Search for the cell housing the specified text and yield its [X, Y] center coordinate. 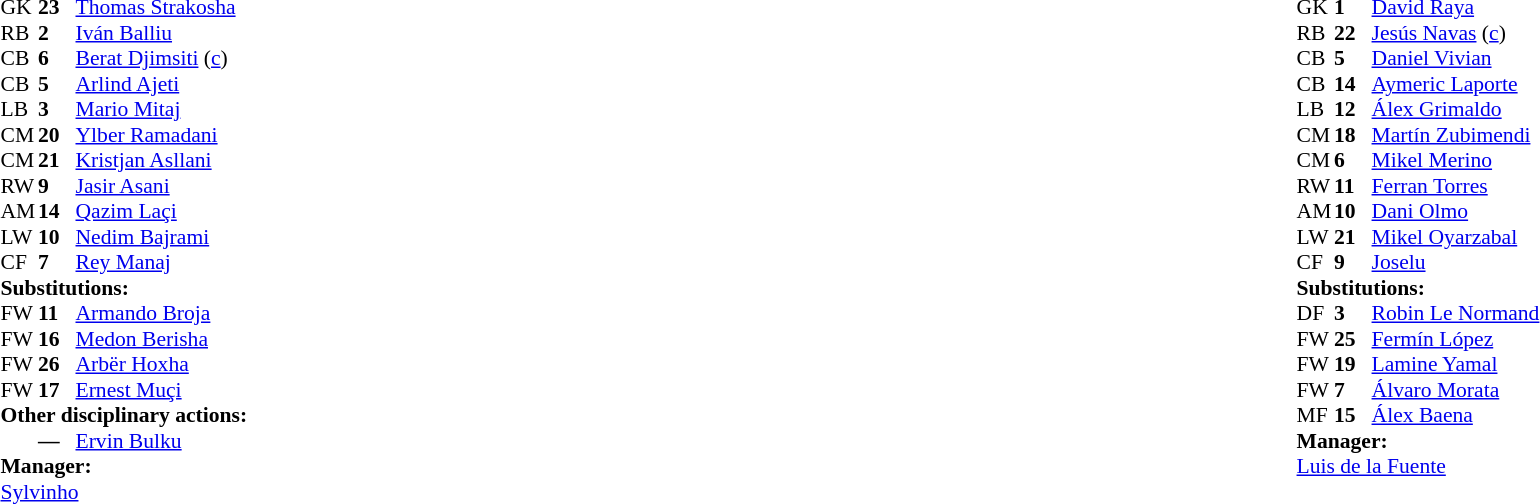
Other disciplinary actions: [124, 415]
12 [1353, 109]
Ylber Ramadani [162, 135]
Lamine Yamal [1456, 365]
Berat Djimsiti (c) [162, 59]
2 [57, 33]
Aymeric Laporte [1456, 84]
Arlind Ajeti [162, 84]
Armando Broja [162, 313]
Daniel Vivian [1456, 59]
Iván Balliu [162, 33]
Joselu [1456, 263]
18 [1353, 135]
Álex Grimaldo [1456, 109]
Mikel Merino [1456, 161]
Medon Berisha [162, 339]
Rey Manaj [162, 263]
Dani Olmo [1456, 211]
Ervin Bulku [162, 441]
Martín Zubimendi [1456, 135]
Ferran Torres [1456, 186]
19 [1353, 365]
22 [1353, 33]
Robin Le Normand [1456, 313]
Kristjan Asllani [162, 161]
Ernest Muçi [162, 390]
Nedim Bajrami [162, 237]
Mikel Oyarzabal [1456, 237]
DF [1316, 313]
Qazim Laçi [162, 211]
Mario Mitaj [162, 109]
15 [1353, 415]
MF [1316, 415]
— [57, 441]
25 [1353, 339]
17 [57, 390]
16 [57, 339]
Jasir Asani [162, 186]
Arbër Hoxha [162, 365]
26 [57, 365]
Fermín López [1456, 339]
Álex Baena [1456, 415]
20 [57, 135]
Jesús Navas (c) [1456, 33]
Álvaro Morata [1456, 390]
Luis de la Fuente [1418, 467]
